Search for the cell housing the specified text and yield its (x, y) center coordinate. 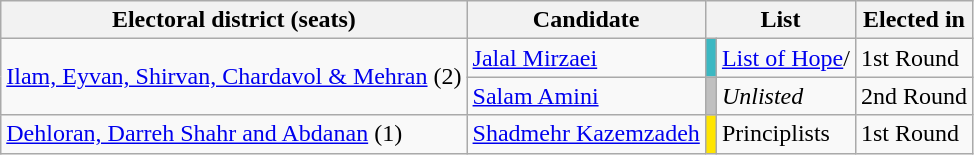
Salam Amini (586, 96)
Dehloran, Darreh Shahr and Abdanan (1) (234, 134)
Elected in (914, 20)
Electoral district (seats) (234, 20)
2nd Round (914, 96)
Principlists (786, 134)
Jalal Mirzaei (586, 58)
Ilam, Eyvan, Shirvan, Chardavol & Mehran (2) (234, 77)
Shadmehr Kazemzadeh (586, 134)
List (780, 20)
Candidate (586, 20)
List of Hope/ (786, 58)
Unlisted (786, 96)
